Search for the cell housing the specified text and yield its (x, y) center coordinate. 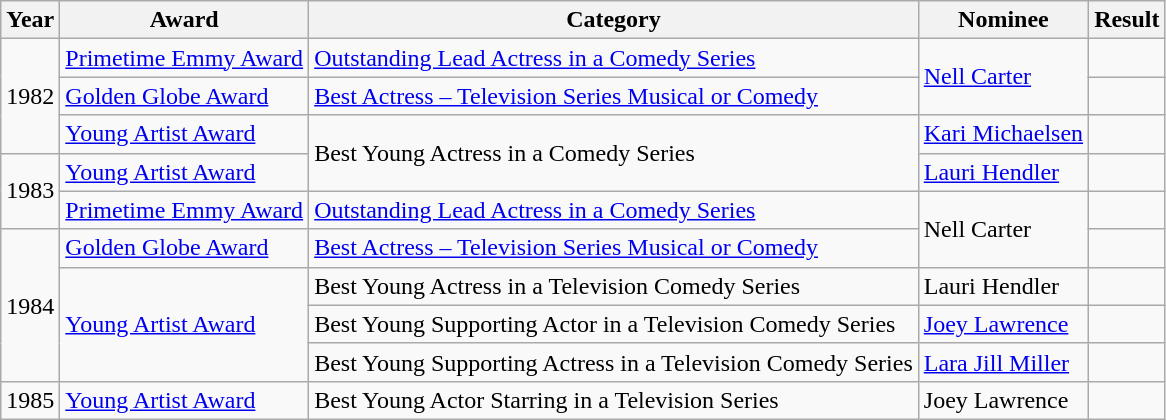
Best Young Actor Starring in a Television Series (614, 400)
Category (614, 20)
Best Young Supporting Actor in a Television Comedy Series (614, 324)
Best Young Supporting Actress in a Television Comedy Series (614, 362)
Kari Michaelsen (1003, 134)
Nominee (1003, 20)
1984 (30, 305)
1982 (30, 96)
1985 (30, 400)
Result (1127, 20)
Year (30, 20)
Best Young Actress in a Comedy Series (614, 153)
Award (184, 20)
Best Young Actress in a Television Comedy Series (614, 286)
1983 (30, 191)
Lara Jill Miller (1003, 362)
